Locate the cell with the specified text and output its [X, Y] center coordinate. 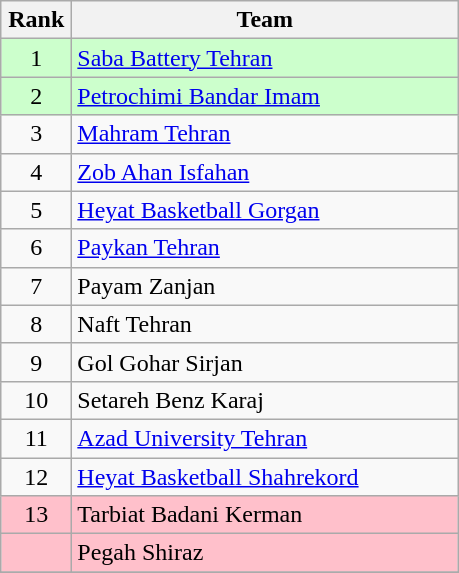
12 [36, 477]
9 [36, 362]
Gol Gohar Sirjan [265, 362]
2 [36, 96]
Azad University Tehran [265, 438]
4 [36, 172]
Saba Battery Tehran [265, 58]
1 [36, 58]
13 [36, 515]
6 [36, 248]
11 [36, 438]
Team [265, 20]
Tarbiat Badani Kerman [265, 515]
8 [36, 324]
Payam Zanjan [265, 286]
Heyat Basketball Gorgan [265, 210]
Zob Ahan Isfahan [265, 172]
5 [36, 210]
Mahram Tehran [265, 134]
10 [36, 400]
Naft Tehran [265, 324]
Rank [36, 20]
Pegah Shiraz [265, 553]
Petrochimi Bandar Imam [265, 96]
3 [36, 134]
7 [36, 286]
Setareh Benz Karaj [265, 400]
Paykan Tehran [265, 248]
Heyat Basketball Shahrekord [265, 477]
